Determine the (x, y) coordinate at the center of the cell enclosing the given text.  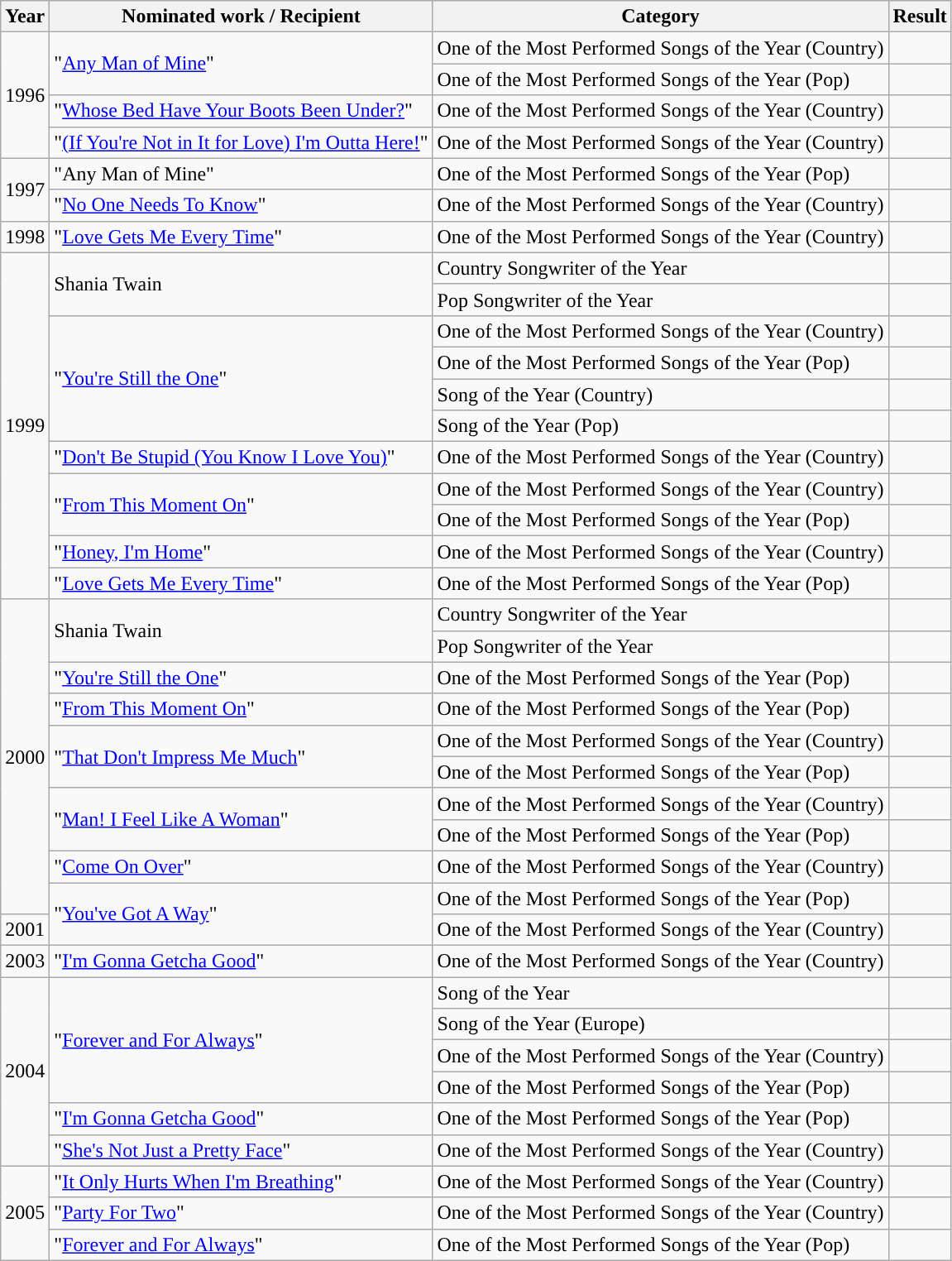
1999 (25, 425)
"Whose Bed Have Your Boots Been Under?" (242, 111)
Song of the Year (Pop) (660, 426)
Category (660, 17)
"Come On Over" (242, 866)
"You've Got A Way" (242, 913)
Song of the Year (Europe) (660, 1024)
Song of the Year (Country) (660, 395)
2005 (25, 1213)
"Man! I Feel Like A Woman" (242, 819)
2004 (25, 1072)
"Don't Be Stupid (You Know I Love You)" (242, 458)
Year (25, 17)
"(If You're Not in It for Love) I'm Outta Here!" (242, 142)
"Honey, I'm Home" (242, 552)
Result (920, 17)
Song of the Year (660, 993)
1998 (25, 237)
"It Only Hurts When I'm Breathing" (242, 1182)
1997 (25, 189)
1996 (25, 95)
"That Don't Impress Me Much" (242, 756)
2000 (25, 756)
Nominated work / Recipient (242, 17)
2001 (25, 930)
"She's Not Just a Pretty Face" (242, 1150)
2003 (25, 961)
"No One Needs To Know" (242, 205)
"Party For Two" (242, 1213)
